Scan for the cell matching the given text and deliver its (x, y) coordinate at center. 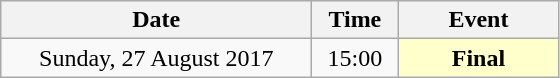
Date (156, 20)
Sunday, 27 August 2017 (156, 58)
15:00 (355, 58)
Final (478, 58)
Time (355, 20)
Event (478, 20)
